Detect which cell encompasses the target text, then output its [X, Y] center coordinate. 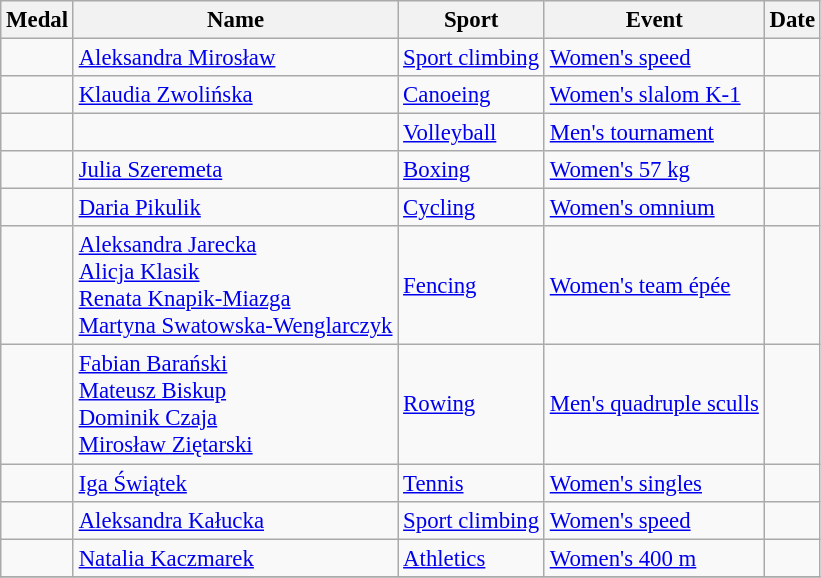
Cycling [472, 208]
Fabian BarańskiMateusz BiskupDominik CzajaMirosław Ziętarski [235, 404]
Women's singles [654, 483]
Natalia Kaczmarek [235, 558]
Athletics [472, 558]
Women's slalom K-1 [654, 95]
Sport [472, 20]
Medal [38, 20]
Fencing [472, 286]
Aleksandra Mirosław [235, 58]
Women's 400 m [654, 558]
Canoeing [472, 95]
Men's tournament [654, 133]
Women's 57 kg [654, 170]
Julia Szeremeta [235, 170]
Men's quadruple sculls [654, 404]
Name [235, 20]
Event [654, 20]
Rowing [472, 404]
Date [792, 20]
Klaudia Zwolińska [235, 95]
Women's omnium [654, 208]
Aleksandra JareckaAlicja KlasikRenata Knapik-MiazgaMartyna Swatowska-Wenglarczyk [235, 286]
Aleksandra Kałucka [235, 520]
Daria Pikulik [235, 208]
Boxing [472, 170]
Women's team épée [654, 286]
Iga Świątek [235, 483]
Tennis [472, 483]
Volleyball [472, 133]
